Provide the [X, Y] coordinate of the cell's center where the given text is located.  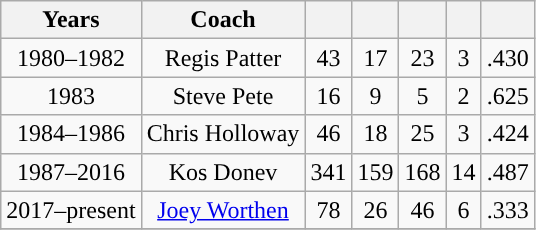
43 [328, 58]
26 [376, 210]
78 [328, 210]
6 [464, 210]
1983 [71, 96]
23 [422, 58]
Steve Pete [223, 96]
2017–present [71, 210]
Coach [223, 20]
.424 [508, 134]
Joey Worthen [223, 210]
.333 [508, 210]
1984–1986 [71, 134]
14 [464, 172]
25 [422, 134]
1987–2016 [71, 172]
168 [422, 172]
Chris Holloway [223, 134]
.487 [508, 172]
Years [71, 20]
17 [376, 58]
Kos Donev [223, 172]
5 [422, 96]
18 [376, 134]
2 [464, 96]
9 [376, 96]
159 [376, 172]
16 [328, 96]
.625 [508, 96]
341 [328, 172]
Regis Patter [223, 58]
.430 [508, 58]
1980–1982 [71, 58]
